Determine the (X, Y) coordinate at the center of the cell enclosing the given text.  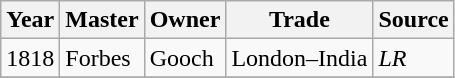
Forbes (102, 58)
Trade (300, 20)
LR (414, 58)
Master (102, 20)
Year (30, 20)
Source (414, 20)
London–India (300, 58)
1818 (30, 58)
Owner (185, 20)
Gooch (185, 58)
